Identify which cell holds the provided text, then report its (x, y) central coordinate. 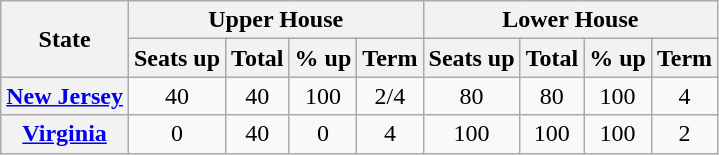
2/4 (390, 96)
Lower House (570, 20)
Virginia (65, 134)
2 (684, 134)
State (65, 39)
New Jersey (65, 96)
Upper House (276, 20)
